Detect which cell encompasses the target text, then output its [x, y] center coordinate. 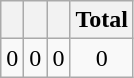
Total [102, 20]
